Scan for the cell matching the given text and deliver its (x, y) coordinate at center. 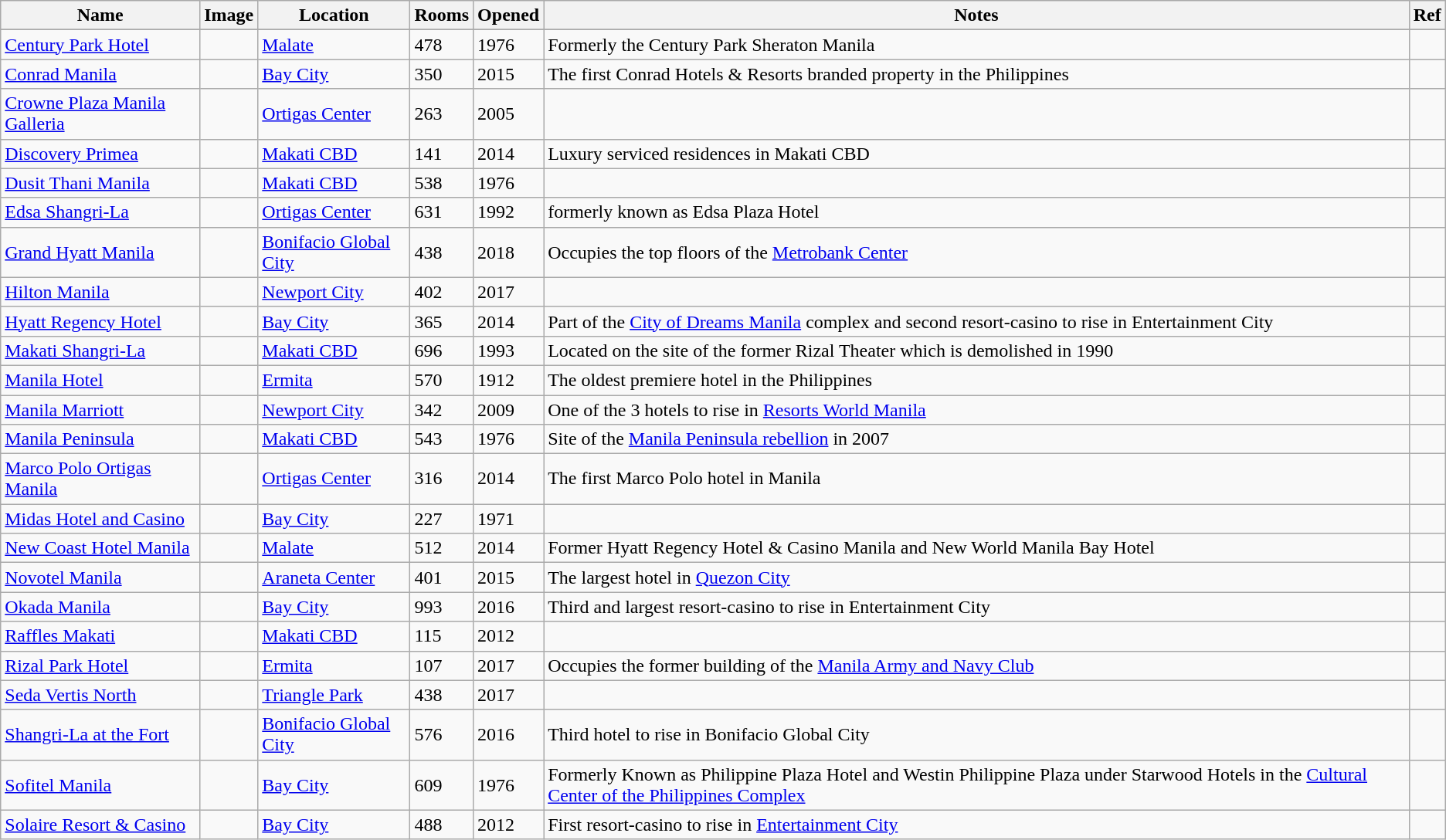
401 (442, 577)
Formerly the Century Park Sheraton Manila (976, 45)
Rizal Park Hotel (100, 666)
Dusit Thani Manila (100, 183)
Okada Manila (100, 607)
570 (442, 380)
Ref (1427, 15)
Conrad Manila (100, 74)
512 (442, 548)
Third hotel to rise in Bonifacio Global City (976, 735)
Opened (508, 15)
Occupies the former building of the Manila Army and Navy Club (976, 666)
Location (334, 15)
Manila Marriott (100, 410)
The oldest premiere hotel in the Philippines (976, 380)
576 (442, 735)
The first Conrad Hotels & Resorts branded property in the Philippines (976, 74)
538 (442, 183)
Manila Peninsula (100, 439)
One of the 3 hotels to rise in Resorts World Manila (976, 410)
Makati Shangri-La (100, 351)
Hilton Manila (100, 292)
543 (442, 439)
Seda Vertis North (100, 695)
Formerly Known as Philippine Plaza Hotel and Westin Philippine Plaza under Starwood Hotels in the Cultural Center of the Philippines Complex (976, 784)
1971 (508, 519)
2018 (508, 252)
631 (442, 212)
Former Hyatt Regency Hotel & Casino Manila and New World Manila Bay Hotel (976, 548)
Image (229, 15)
New Coast Hotel Manila (100, 548)
1993 (508, 351)
1912 (508, 380)
Edsa Shangri-La (100, 212)
Occupies the top floors of the Metrobank Center (976, 252)
1992 (508, 212)
Midas Hotel and Casino (100, 519)
478 (442, 45)
263 (442, 114)
Discovery Primea (100, 154)
Novotel Manila (100, 577)
141 (442, 154)
2009 (508, 410)
402 (442, 292)
488 (442, 825)
Triangle Park (334, 695)
First resort-casino to rise in Entertainment City (976, 825)
Site of the Manila Peninsula rebellion in 2007 (976, 439)
107 (442, 666)
227 (442, 519)
Name (100, 15)
The first Marco Polo hotel in Manila (976, 479)
993 (442, 607)
Notes (976, 15)
Rooms (442, 15)
Marco Polo Ortigas Manila (100, 479)
609 (442, 784)
Located on the site of the former Rizal Theater which is demolished in 1990 (976, 351)
Shangri-La at the Fort (100, 735)
Hyatt Regency Hotel (100, 321)
The largest hotel in Quezon City (976, 577)
365 (442, 321)
2005 (508, 114)
Luxury serviced residences in Makati CBD (976, 154)
Araneta Center (334, 577)
342 (442, 410)
formerly known as Edsa Plaza Hotel (976, 212)
Raffles Makati (100, 636)
Crowne Plaza Manila Galleria (100, 114)
Grand Hyatt Manila (100, 252)
Sofitel Manila (100, 784)
696 (442, 351)
Third and largest resort-casino to rise in Entertainment City (976, 607)
Century Park Hotel (100, 45)
115 (442, 636)
Solaire Resort & Casino (100, 825)
Manila Hotel (100, 380)
Part of the City of Dreams Manila complex and second resort-casino to rise in Entertainment City (976, 321)
316 (442, 479)
350 (442, 74)
